Identify which cell holds the provided text, then report its (x, y) central coordinate. 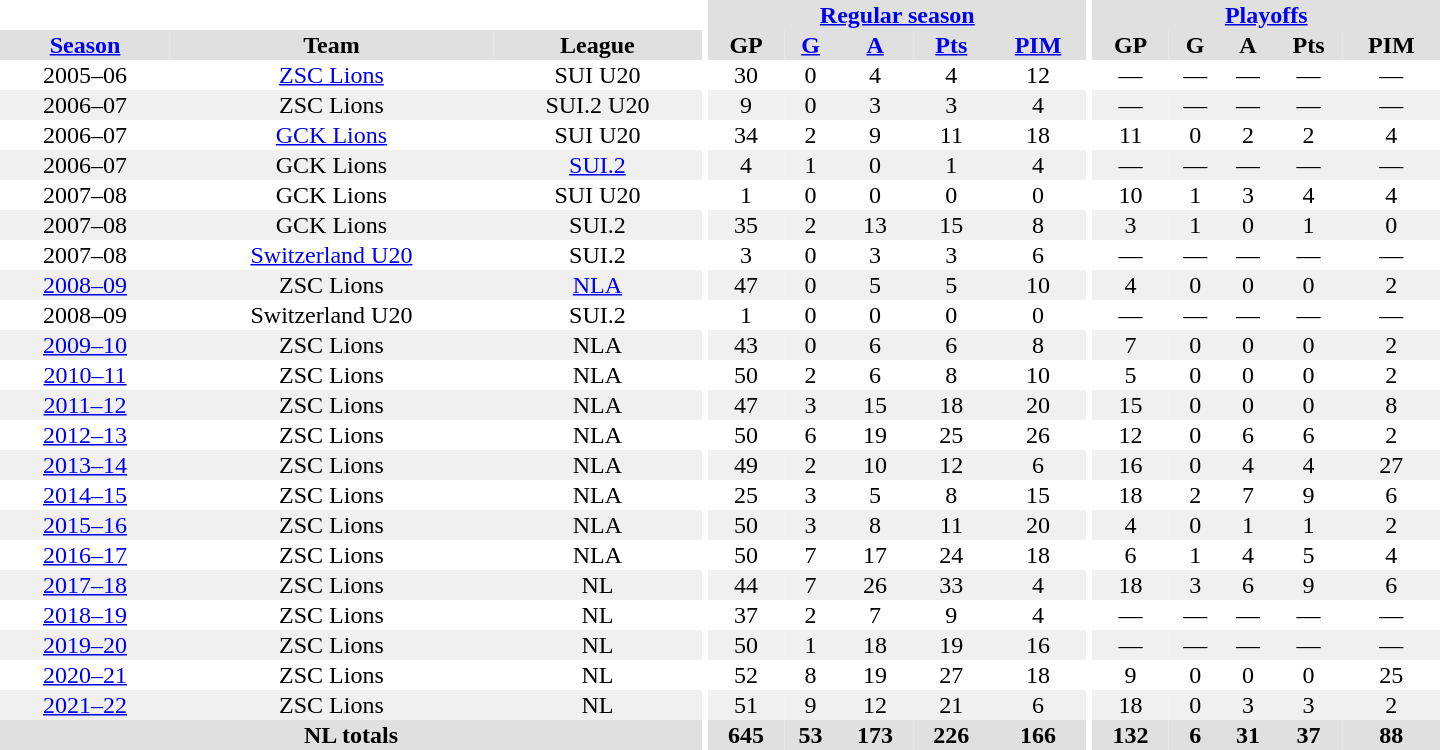
49 (746, 465)
51 (746, 705)
31 (1248, 735)
2021–22 (85, 705)
League (598, 45)
SUI.2 U20 (598, 105)
166 (1038, 735)
NL totals (351, 735)
2012–13 (85, 435)
Team (332, 45)
2010–11 (85, 375)
2005–06 (85, 75)
24 (951, 555)
2014–15 (85, 495)
132 (1130, 735)
53 (810, 735)
Season (85, 45)
2009–10 (85, 345)
2013–14 (85, 465)
33 (951, 585)
645 (746, 735)
2017–18 (85, 585)
226 (951, 735)
2015–16 (85, 525)
Playoffs (1266, 15)
30 (746, 75)
43 (746, 345)
88 (1392, 735)
17 (875, 555)
2020–21 (85, 675)
2016–17 (85, 555)
2011–12 (85, 405)
13 (875, 225)
2018–19 (85, 615)
173 (875, 735)
44 (746, 585)
Regular season (898, 15)
34 (746, 135)
21 (951, 705)
35 (746, 225)
2019–20 (85, 645)
52 (746, 675)
